Identify which cell holds the provided text, then report its (x, y) central coordinate. 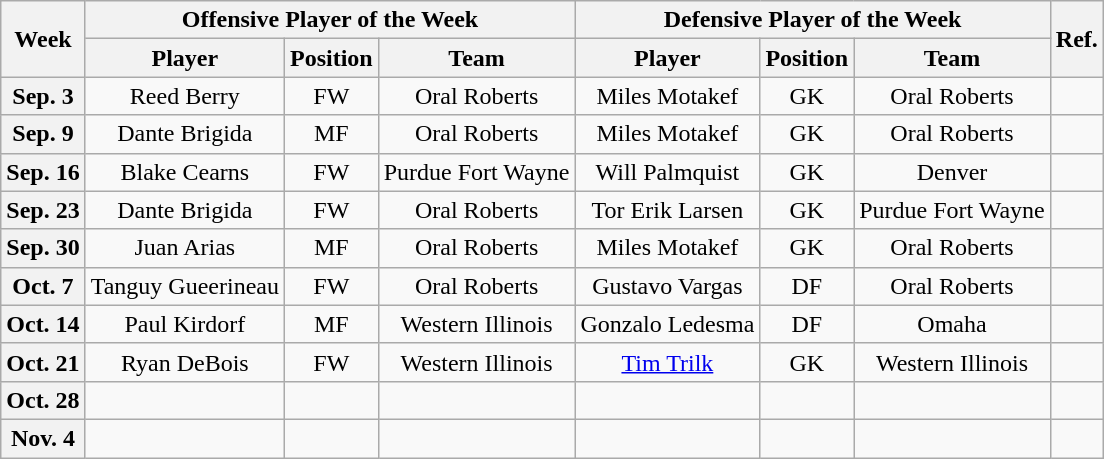
Tanguy Gueerineau (184, 286)
Denver (952, 172)
Gustavo Vargas (668, 286)
Omaha (952, 324)
Sep. 23 (43, 210)
Defensive Player of the Week (812, 20)
Juan Arias (184, 248)
Ryan DeBois (184, 362)
Will Palmquist (668, 172)
Oct. 21 (43, 362)
Paul Kirdorf (184, 324)
Ref. (1076, 39)
Offensive Player of the Week (330, 20)
Reed Berry (184, 96)
Sep. 30 (43, 248)
Blake Cearns (184, 172)
Tor Erik Larsen (668, 210)
Oct. 7 (43, 286)
Gonzalo Ledesma (668, 324)
Sep. 9 (43, 134)
Sep. 3 (43, 96)
Oct. 14 (43, 324)
Sep. 16 (43, 172)
Week (43, 39)
Nov. 4 (43, 438)
Tim Trilk (668, 362)
Oct. 28 (43, 400)
